From the cell containing the given text, extract its center point as (x, y) coordinate. 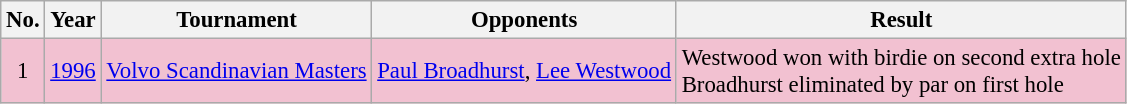
No. (23, 20)
Tournament (236, 20)
Year (73, 20)
Paul Broadhurst, Lee Westwood (524, 72)
Opponents (524, 20)
Westwood won with birdie on second extra holeBroadhurst eliminated by par on first hole (901, 72)
Volvo Scandinavian Masters (236, 72)
1996 (73, 72)
Result (901, 20)
1 (23, 72)
